Pinpoint the cell where the given text exists, returning its [X, Y] midpoint coordinate. 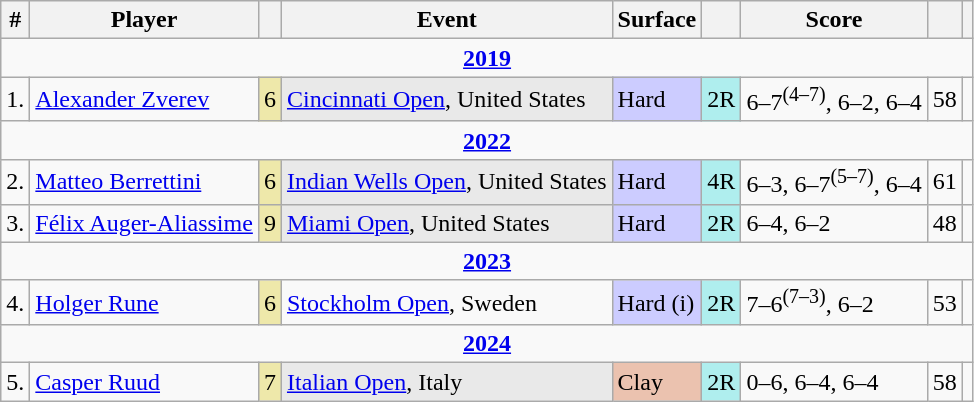
4R [722, 182]
7 [270, 382]
Event [446, 20]
5. [16, 382]
Casper Ruud [144, 382]
61 [944, 182]
Miami Open, United States [446, 223]
Indian Wells Open, United States [446, 182]
Stockholm Open, Sweden [446, 302]
6–3, 6–7(5–7), 6–4 [834, 182]
Surface [657, 20]
Clay [657, 382]
2022 [488, 140]
Player [144, 20]
0–6, 6–4, 6–4 [834, 382]
Hard (i) [657, 302]
2. [16, 182]
2023 [488, 261]
1. [16, 100]
48 [944, 223]
Félix Auger-Aliassime [144, 223]
2024 [488, 344]
Score [834, 20]
Matteo Berrettini [144, 182]
4. [16, 302]
9 [270, 223]
Cincinnati Open, United States [446, 100]
6–7(4–7), 6–2, 6–4 [834, 100]
3. [16, 223]
Holger Rune [144, 302]
2019 [488, 58]
53 [944, 302]
# [16, 20]
7–6(7–3), 6–2 [834, 302]
6–4, 6–2 [834, 223]
Italian Open, Italy [446, 382]
Alexander Zverev [144, 100]
